Capture the cell that displays the provided text and extract its (X, Y) central coordinate. 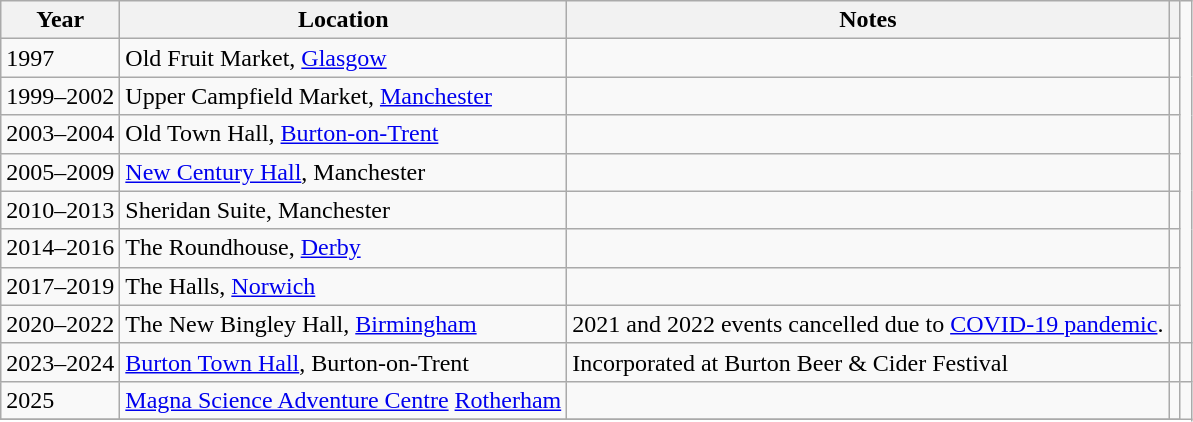
The Roundhouse, Derby (344, 248)
Incorporated at Burton Beer & Cider Festival (868, 362)
2020–2022 (60, 324)
2003–2004 (60, 134)
Upper Campfield Market, Manchester (344, 96)
Year (60, 20)
2014–2016 (60, 248)
Old Fruit Market, Glasgow (344, 58)
2025 (60, 400)
1999–2002 (60, 96)
1997 (60, 58)
Notes (868, 20)
The Halls, Norwich (344, 286)
Magna Science Adventure Centre Rotherham (344, 400)
The New Bingley Hall, Birmingham (344, 324)
Old Town Hall, Burton-on-Trent (344, 134)
2017–2019 (60, 286)
Burton Town Hall, Burton-on-Trent (344, 362)
New Century Hall, Manchester (344, 172)
2005–2009 (60, 172)
2021 and 2022 events cancelled due to COVID-19 pandemic. (868, 324)
Location (344, 20)
Sheridan Suite, Manchester (344, 210)
2023–2024 (60, 362)
2010–2013 (60, 210)
